Identify which cell holds the provided text, then report its [x, y] central coordinate. 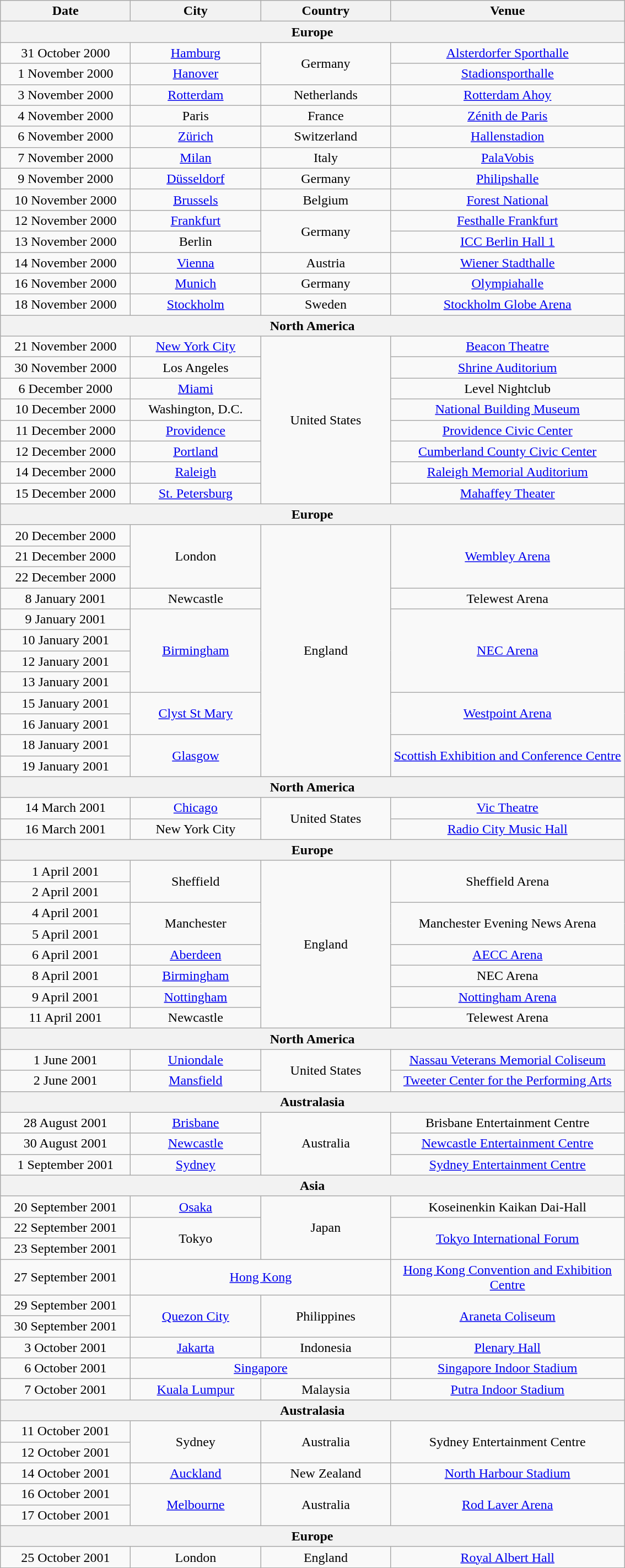
AECC Arena [508, 955]
18 January 2001 [66, 745]
3 October 2001 [66, 1348]
Manchester [196, 923]
21 December 2000 [66, 556]
11 April 2001 [66, 1018]
Beacon Theatre [508, 347]
Wembley Arena [508, 556]
Rotterdam Ahoy [508, 95]
Hong Kong Convention and Exhibition Centre [508, 1276]
19 January 2001 [66, 766]
Scottish Exhibition and Conference Centre [508, 756]
7 November 2000 [66, 158]
11 December 2000 [66, 430]
Koseinenkin Kaikan Dai-Hall [508, 1206]
Manchester Evening News Arena [508, 923]
Shrine Auditorium [508, 368]
5 April 2001 [66, 934]
Philippines [326, 1316]
10 December 2000 [66, 409]
15 January 2001 [66, 703]
Vienna [196, 263]
29 September 2001 [66, 1306]
Providence [196, 430]
Date [66, 11]
Glasgow [196, 756]
16 October 2001 [66, 1494]
Hamburg [196, 53]
Olympiahalle [508, 284]
Festhalle Frankfurt [508, 220]
9 November 2000 [66, 179]
Asia [313, 1186]
Switzerland [326, 137]
Italy [326, 158]
1 June 2001 [66, 1060]
Mahaffey Theater [508, 493]
Kuala Lumpur [196, 1389]
14 December 2000 [66, 472]
Rod Laver Arena [508, 1505]
6 December 2000 [66, 389]
Zénith de Paris [508, 116]
2 April 2001 [66, 892]
3 November 2000 [66, 95]
Sheffield Arena [508, 881]
4 November 2000 [66, 116]
18 November 2000 [66, 305]
20 December 2000 [66, 535]
Level Nightclub [508, 389]
ICC Berlin Hall 1 [508, 241]
Vic Theatre [508, 808]
12 December 2000 [66, 451]
Rotterdam [196, 95]
Tokyo [196, 1238]
Stockholm [196, 305]
Zürich [196, 137]
Netherlands [326, 95]
Düsseldorf [196, 179]
14 November 2000 [66, 263]
Portland [196, 451]
Cumberland County Civic Center [508, 451]
6 April 2001 [66, 955]
Indonesia [326, 1348]
Tokyo International Forum [508, 1238]
Munich [196, 284]
Frankfurt [196, 220]
12 November 2000 [66, 220]
Raleigh [196, 472]
National Building Museum [508, 409]
Malaysia [326, 1389]
New Zealand [326, 1473]
13 January 2001 [66, 682]
4 April 2001 [66, 913]
Austria [326, 263]
1 November 2000 [66, 74]
Country [326, 11]
Washington, D.C. [196, 409]
Aberdeen [196, 955]
6 November 2000 [66, 137]
14 March 2001 [66, 808]
14 October 2001 [66, 1473]
25 October 2001 [66, 1557]
Newcastle Entertainment Centre [508, 1144]
Uniondale [196, 1060]
11 October 2001 [66, 1431]
Miami [196, 389]
8 January 2001 [66, 598]
Providence Civic Center [508, 430]
30 September 2001 [66, 1327]
Westpoint Arena [508, 714]
20 September 2001 [66, 1206]
Auckland [196, 1473]
17 October 2001 [66, 1515]
St. Petersburg [196, 493]
Brisbane [196, 1123]
PalaVobis [508, 158]
Royal Albert Hall [508, 1557]
Japan [326, 1227]
27 September 2001 [66, 1276]
28 August 2001 [66, 1123]
9 April 2001 [66, 997]
1 September 2001 [66, 1165]
Putra Indoor Stadium [508, 1389]
30 November 2000 [66, 368]
Philipshalle [508, 179]
Paris [196, 116]
Hanover [196, 74]
Plenary Hall [508, 1348]
Alsterdorfer Sporthalle [508, 53]
Berlin [196, 241]
22 September 2001 [66, 1227]
Sweden [326, 305]
Melbourne [196, 1505]
Singapore Indoor Stadium [508, 1368]
Raleigh Memorial Auditorium [508, 472]
31 October 2000 [66, 53]
7 October 2001 [66, 1389]
Chicago [196, 808]
Belgium [326, 200]
Hong Kong [261, 1276]
Clyst St Mary [196, 714]
Singapore [261, 1368]
12 January 2001 [66, 661]
23 September 2001 [66, 1248]
Osaka [196, 1206]
Tweeter Center for the Performing Arts [508, 1081]
Quezon City [196, 1316]
Venue [508, 11]
Forest National [508, 200]
Sheffield [196, 881]
13 November 2000 [66, 241]
10 November 2000 [66, 200]
16 November 2000 [66, 284]
Radio City Music Hall [508, 829]
Stockholm Globe Arena [508, 305]
Araneta Coliseum [508, 1316]
Los Angeles [196, 368]
Hallenstadion [508, 137]
21 November 2000 [66, 347]
8 April 2001 [66, 976]
North Harbour Stadium [508, 1473]
30 August 2001 [66, 1144]
Jakarta [196, 1348]
Wiener Stadthalle [508, 263]
1 April 2001 [66, 871]
Milan [196, 158]
6 October 2001 [66, 1368]
Mansfield [196, 1081]
Nottingham [196, 997]
France [326, 116]
9 January 2001 [66, 619]
10 January 2001 [66, 640]
15 December 2000 [66, 493]
Brisbane Entertainment Centre [508, 1123]
16 January 2001 [66, 724]
2 June 2001 [66, 1081]
City [196, 11]
Nassau Veterans Memorial Coliseum [508, 1060]
16 March 2001 [66, 829]
12 October 2001 [66, 1452]
Stadionsporthalle [508, 74]
Brussels [196, 200]
22 December 2000 [66, 577]
Nottingham Arena [508, 997]
